Determine the (X, Y) coordinate at the center of the cell enclosing the given text.  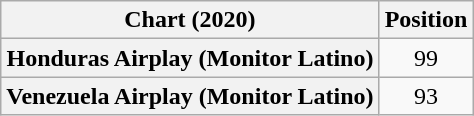
Honduras Airplay (Monitor Latino) (190, 58)
Chart (2020) (190, 20)
Position (426, 20)
99 (426, 58)
Venezuela Airplay (Monitor Latino) (190, 96)
93 (426, 96)
